Capture the cell that displays the provided text and extract its [X, Y] central coordinate. 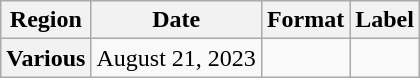
Region [46, 20]
Date [176, 20]
August 21, 2023 [176, 58]
Label [385, 20]
Format [305, 20]
Various [46, 58]
